Identify which cell holds the provided text, then report its (x, y) central coordinate. 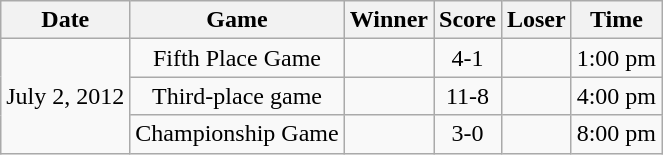
Championship Game (237, 134)
1:00 pm (616, 58)
4:00 pm (616, 96)
Third-place game (237, 96)
Fifth Place Game (237, 58)
Date (66, 20)
11-8 (468, 96)
4-1 (468, 58)
Game (237, 20)
Score (468, 20)
3-0 (468, 134)
Loser (536, 20)
Time (616, 20)
Winner (388, 20)
July 2, 2012 (66, 96)
8:00 pm (616, 134)
